Find where the given text appears and provide that cell's center as (x, y) coordinate. 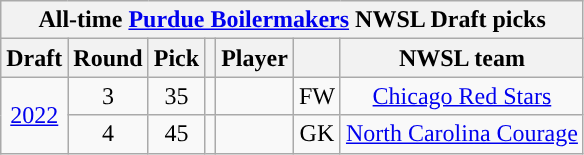
4 (108, 134)
3 (108, 96)
Chicago Red Stars (462, 96)
35 (176, 96)
Draft (34, 58)
45 (176, 134)
Player (255, 58)
North Carolina Courage (462, 134)
FW (316, 96)
All-time Purdue Boilermakers NWSL Draft picks (292, 20)
GK (316, 134)
NWSL team (462, 58)
Pick (176, 58)
Round (108, 58)
2022 (34, 115)
